Extract the [X, Y] coordinate from the center of the cell holding the provided text.  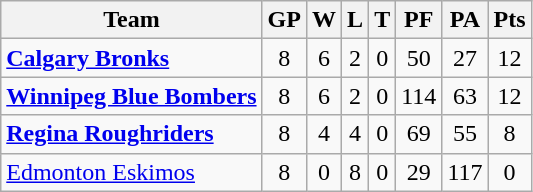
27 [465, 58]
GP [284, 20]
PA [465, 20]
Calgary Bronks [132, 58]
29 [419, 172]
Regina Roughriders [132, 134]
117 [465, 172]
PF [419, 20]
T [382, 20]
L [356, 20]
Edmonton Eskimos [132, 172]
Pts [510, 20]
55 [465, 134]
114 [419, 96]
63 [465, 96]
50 [419, 58]
Team [132, 20]
W [324, 20]
69 [419, 134]
Winnipeg Blue Bombers [132, 96]
